Extract the [X, Y] coordinate from the center of the cell holding the provided text.  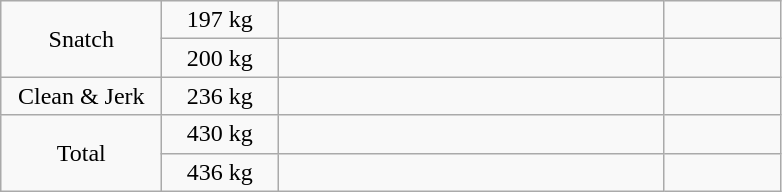
430 kg [220, 134]
Clean & Jerk [82, 96]
Total [82, 153]
197 kg [220, 20]
200 kg [220, 58]
436 kg [220, 172]
236 kg [220, 96]
Snatch [82, 39]
